Return (X, Y) of the center of cell containing provided text 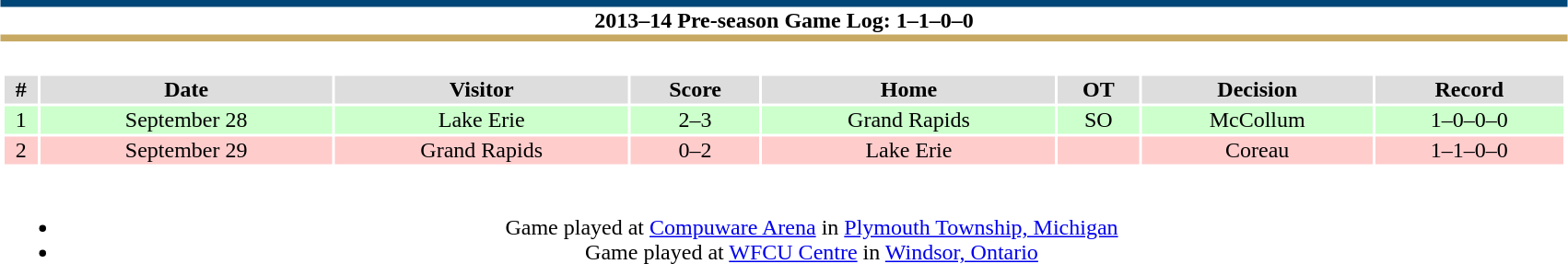
1 (20, 121)
Coreau (1257, 150)
Score (695, 89)
Visitor (482, 89)
Home (909, 89)
# (20, 89)
2 (20, 150)
September 28 (186, 121)
1–0–0–0 (1469, 121)
1–1–0–0 (1469, 150)
2–3 (695, 121)
McCollum (1257, 121)
SO (1098, 121)
Record (1469, 89)
Date (186, 89)
September 29 (186, 150)
OT (1098, 89)
2013–14 Pre-season Game Log: 1–1–0–0 (784, 20)
0–2 (695, 150)
Decision (1257, 89)
